Return the (x, y) coordinate for the center point of the cell that contains the specified text.  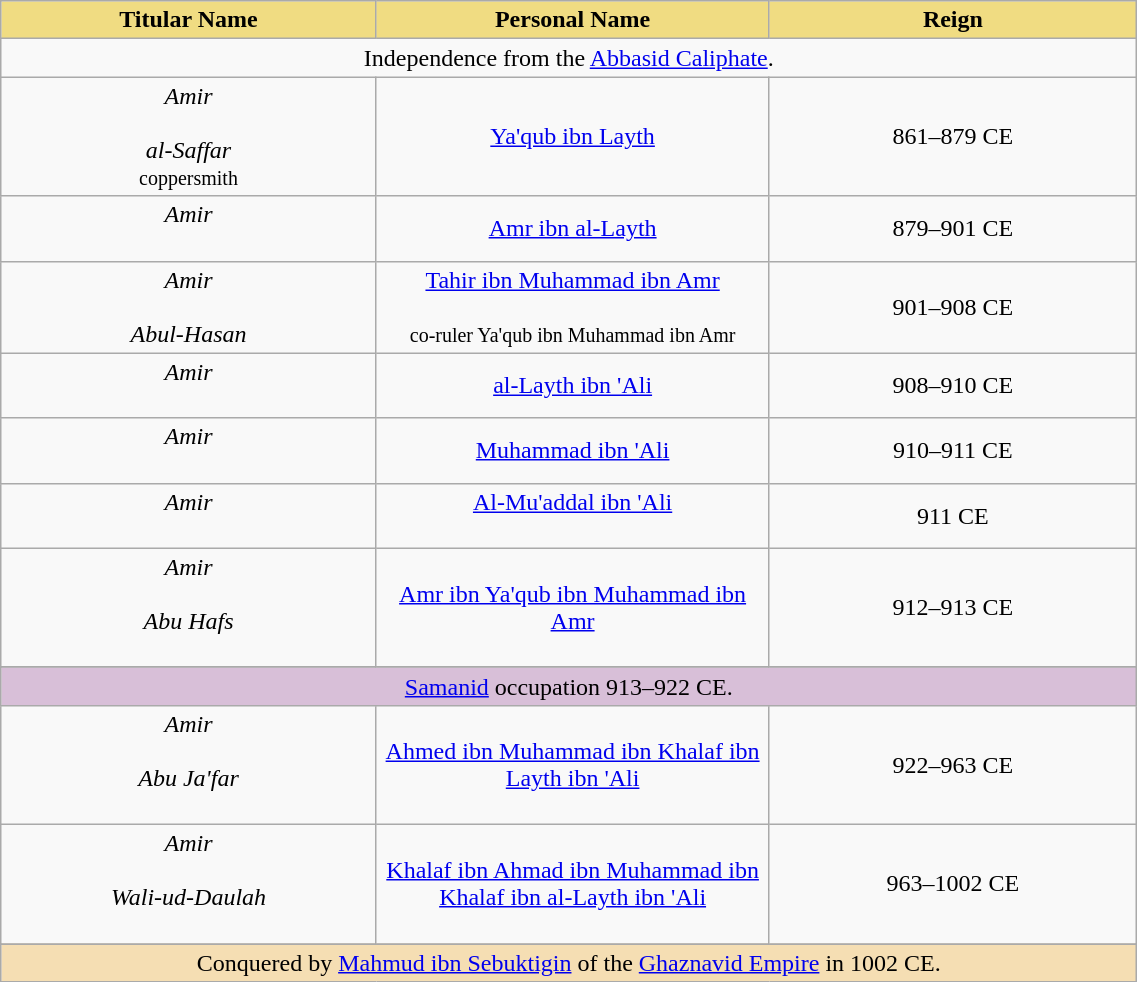
922–963 CE (953, 764)
Khalaf ibn Ahmad ibn Muhammad ibn Khalaf ibn al-Layth ibn 'Ali (572, 884)
Titular Name (189, 20)
Reign (953, 20)
Amr ibn al-Layth (572, 228)
Tahir ibn Muhammad ibn Amrco-ruler Ya'qub ibn Muhammad ibn Amr (572, 307)
AmirAbul-Hasan (189, 307)
Ahmed ibn Muhammad ibn Khalaf ibn Layth ibn 'Ali (572, 764)
879–901 CE (953, 228)
912–913 CE (953, 608)
910–911 CE (953, 450)
al-Layth ibn 'Ali (572, 386)
911 CE (953, 516)
Independence from the Abbasid Caliphate. (569, 58)
Amir Abu Hafs (189, 608)
Amir Wali-ud-Daulah (189, 884)
Personal Name (572, 20)
Muhammad ibn 'Ali (572, 450)
901–908 CE (953, 307)
908–910 CE (953, 386)
Al-Mu'addal ibn 'Ali (572, 516)
861–879 CE (953, 136)
Amr ibn Ya'qub ibn Muhammad ibn Amr (572, 608)
Ya'qub ibn Layth (572, 136)
963–1002 CE (953, 884)
Amiral-Saffar coppersmith (189, 136)
Amir Abu Ja'far (189, 764)
Samanid occupation 913–922 CE. (569, 686)
Conquered by Mahmud ibn Sebuktigin of the Ghaznavid Empire in 1002 CE. (569, 963)
